Extract the [x, y] coordinate from the center of the cell holding the provided text.  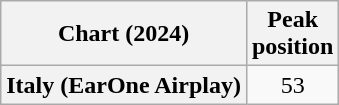
Peakposition [292, 34]
53 [292, 85]
Italy (EarOne Airplay) [124, 85]
Chart (2024) [124, 34]
